Identify which cell holds the provided text, then report its (x, y) central coordinate. 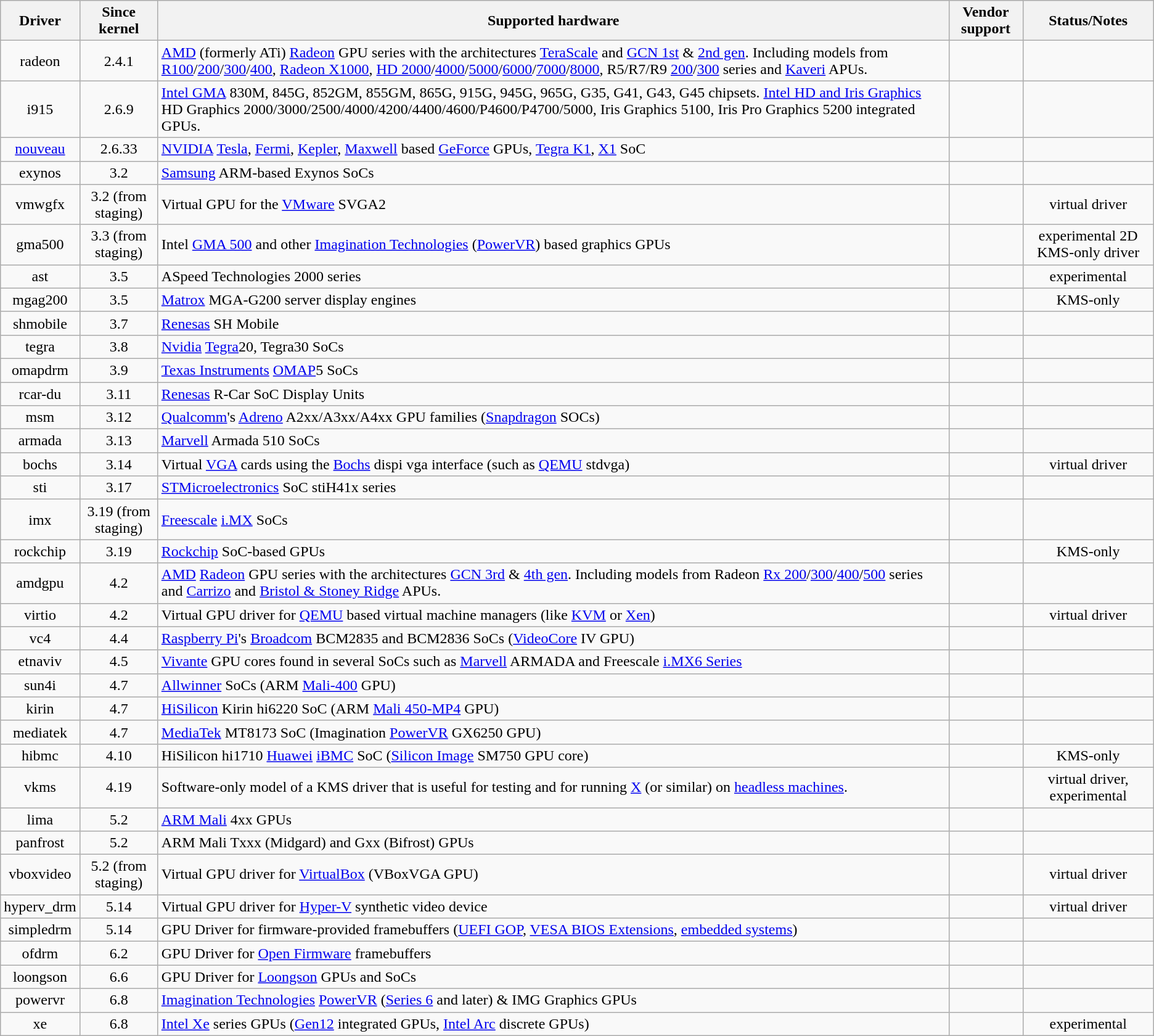
HiSilicon Kirin hi6220 SoC (ARM Mali 450-MP4 GPU) (554, 709)
Virtual GPU driver for QEMU based virtual machine managers (like KVM or Xen) (554, 615)
5.2 (from staging) (118, 874)
omapdrm (40, 370)
GPU Driver for Loongson GPUs and SoCs (554, 977)
2.6.33 (118, 149)
etnaviv (40, 662)
Marvell Armada 510 SoCs (554, 441)
Supported hardware (554, 21)
4.10 (118, 755)
imx (40, 519)
ARM Mali Txxx (Midgard) and Gxx (Bifrost) GPUs (554, 843)
Virtual GPU for the VMware SVGA2 (554, 205)
amdgpu (40, 583)
simpledrm (40, 930)
gma500 (40, 244)
tegra (40, 347)
mgag200 (40, 300)
MediaTek MT8173 SoC (Imagination PowerVR GX6250 GPU) (554, 732)
virtual driver, experimental (1088, 787)
Intel GMA 500 and other Imagination Technologies (PowerVR) based graphics GPUs (554, 244)
msm (40, 417)
6.2 (118, 953)
Nvidia Tegra20, Tegra30 SoCs (554, 347)
3.19 (118, 551)
Virtual GPU driver for Hyper-V synthetic video device (554, 906)
kirin (40, 709)
vc4 (40, 638)
3.3 (from staging) (118, 244)
Virtual GPU driver for VirtualBox (VBoxVGA GPU) (554, 874)
sti (40, 488)
3.17 (118, 488)
sun4i (40, 685)
2.6.9 (118, 109)
Driver (40, 21)
3.7 (118, 323)
Qualcomm's Adreno A2xx/A3xx/A4xx GPU families (Snapdragon SOCs) (554, 417)
Since kernel (118, 21)
vkms (40, 787)
NVIDIA Tesla, Fermi, Kepler, Maxwell based GeForce GPUs, Tegra K1, X1 SoC (554, 149)
HiSilicon hi1710 Huawei iBMC SoC (Silicon Image SM750 GPU core) (554, 755)
vmwgfx (40, 205)
rcar-du (40, 394)
Renesas R-Car SoC Display Units (554, 394)
rockchip (40, 551)
3.2 (from staging) (118, 205)
Renesas SH Mobile (554, 323)
lima (40, 820)
mediatek (40, 732)
GPU Driver for firmware-provided framebuffers (UEFI GOP, VESA BIOS Extensions, embedded systems) (554, 930)
3.13 (118, 441)
4.5 (118, 662)
Allwinner SoCs (ARM Mali-400 GPU) (554, 685)
Raspberry Pi's Broadcom BCM2835 and BCM2836 SoCs (VideoCore IV GPU) (554, 638)
i915 (40, 109)
GPU Driver for Open Firmware framebuffers (554, 953)
Status/Notes (1088, 21)
3.9 (118, 370)
2.4.1 (118, 60)
bochs (40, 464)
loongson (40, 977)
ARM Mali 4xx GPUs (554, 820)
STMicroelectronics SoC stiH41x series (554, 488)
Rockchip SoC-based GPUs (554, 551)
Virtual VGA cards using the Bochs dispi vga interface (such as QEMU stdvga) (554, 464)
powervr (40, 1000)
Matrox MGA-G200 server display engines (554, 300)
radeon (40, 60)
Samsung ARM-based Exynos SoCs (554, 173)
xe (40, 1024)
Software-only model of a KMS driver that is useful for testing and for running X (or similar) on headless machines. (554, 787)
3.19 (from staging) (118, 519)
ASpeed Technologies 2000 series (554, 276)
vboxvideo (40, 874)
exynos (40, 173)
6.6 (118, 977)
shmobile (40, 323)
3.11 (118, 394)
Imagination Technologies PowerVR (Series 6 and later) & IMG Graphics GPUs (554, 1000)
3.2 (118, 173)
3.14 (118, 464)
Texas Instruments OMAP5 SoCs (554, 370)
hyperv_drm (40, 906)
Freescale i.MX SoCs (554, 519)
experimental 2D KMS-only driver (1088, 244)
hibmc (40, 755)
nouveau (40, 149)
Intel Xe series GPUs (Gen12 integrated GPUs, Intel Arc discrete GPUs) (554, 1024)
Vivante GPU cores found in several SoCs such as Marvell ARMADA and Freescale i.MX6 Series (554, 662)
3.12 (118, 417)
Vendor support (986, 21)
panfrost (40, 843)
4.19 (118, 787)
virtio (40, 615)
ast (40, 276)
ofdrm (40, 953)
3.8 (118, 347)
armada (40, 441)
4.4 (118, 638)
